From the cell containing the given text, extract its center point as (X, Y) coordinate. 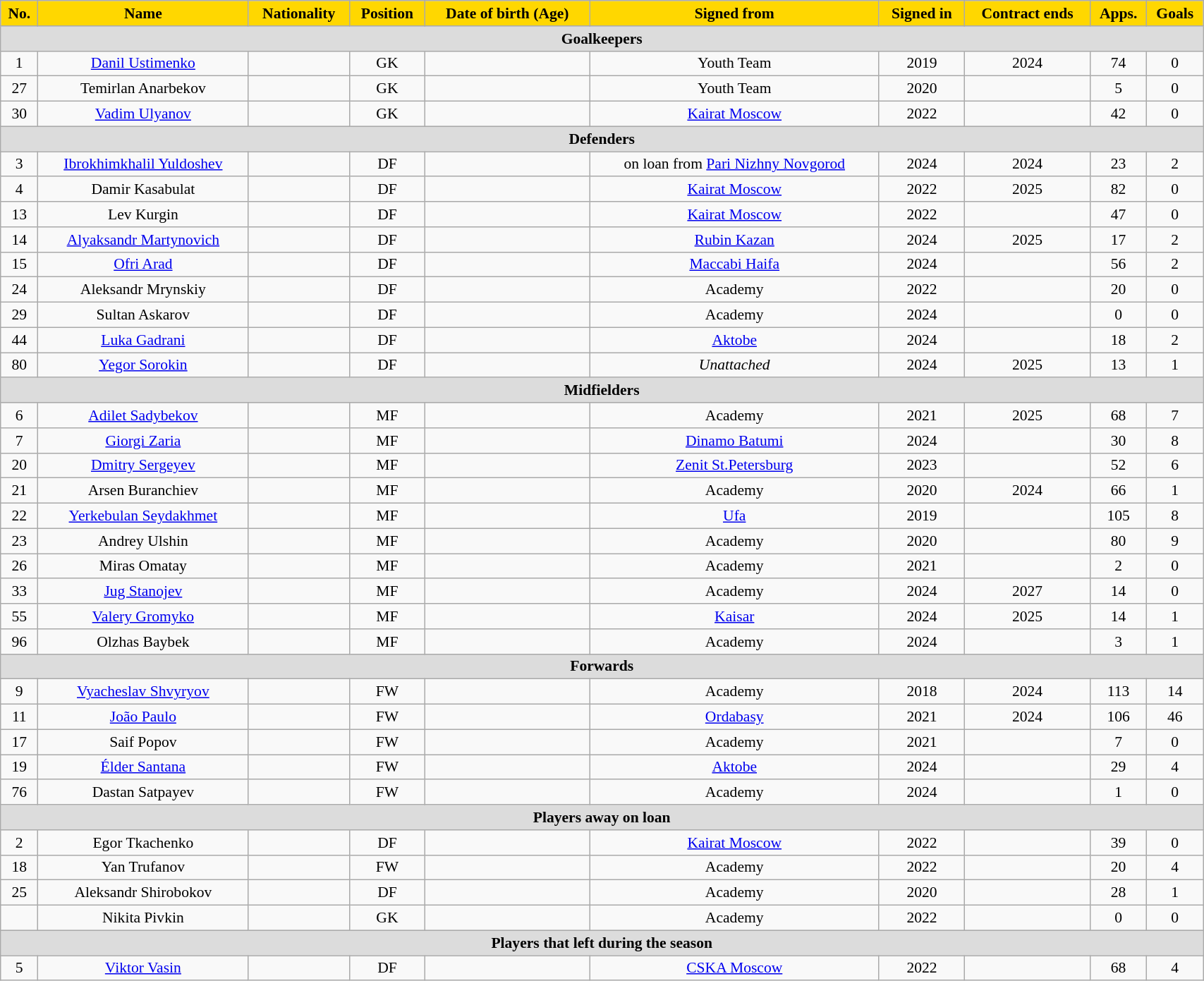
Signed from (734, 13)
Egor Tkachenko (143, 843)
Ufa (734, 516)
Dmitry Sergeyev (143, 465)
Olzhas Baybek (143, 642)
Apps. (1118, 13)
Ofri Arad (143, 264)
Jug Stanojev (143, 592)
Yerkebulan Seydakhmet (143, 516)
Lev Kurgin (143, 214)
Saif Popov (143, 742)
2018 (922, 692)
Alyaksandr Martynovich (143, 240)
Aleksandr Shirobokov (143, 893)
27 (20, 89)
Ordabasy (734, 717)
Vadim Ulyanov (143, 114)
Dastan Satpayev (143, 793)
on loan from Pari Nizhny Novgorod (734, 164)
Defenders (602, 139)
19 (20, 767)
CSKA Moscow (734, 968)
Arsen Buranchiev (143, 491)
Adilet Sadybekov (143, 415)
76 (20, 793)
Viktor Vasin (143, 968)
Kaisar (734, 616)
47 (1118, 214)
55 (20, 616)
Miras Omatay (143, 566)
Aleksandr Mrynskiy (143, 290)
22 (20, 516)
Sultan Askarov (143, 315)
Yan Trufanov (143, 867)
Valery Gromyko (143, 616)
52 (1118, 465)
25 (20, 893)
Name (143, 13)
Élder Santana (143, 767)
2023 (922, 465)
82 (1118, 190)
28 (1118, 893)
113 (1118, 692)
Players away on loan (602, 817)
39 (1118, 843)
Maccabi Haifa (734, 264)
74 (1118, 63)
Goalkeepers (602, 39)
Rubin Kazan (734, 240)
21 (20, 491)
42 (1118, 114)
Forwards (602, 666)
105 (1118, 516)
Danil Ustimenko (143, 63)
Luka Gadrani (143, 340)
Nikita Pivkin (143, 918)
11 (20, 717)
Position (387, 13)
No. (20, 13)
Goals (1175, 13)
56 (1118, 264)
96 (20, 642)
Dinamo Batumi (734, 441)
Signed in (922, 13)
15 (20, 264)
Contract ends (1028, 13)
Zenit St.Petersburg (734, 465)
44 (20, 340)
33 (20, 592)
Midfielders (602, 391)
26 (20, 566)
106 (1118, 717)
46 (1175, 717)
Nationality (299, 13)
24 (20, 290)
Temirlan Anarbekov (143, 89)
João Paulo (143, 717)
Andrey Ulshin (143, 541)
Date of birth (Age) (507, 13)
Unattached (734, 365)
2027 (1028, 592)
Yegor Sorokin (143, 365)
Giorgi Zaria (143, 441)
Ibrokhimkhalil Yuldoshev (143, 164)
Players that left during the season (602, 943)
66 (1118, 491)
Damir Kasabulat (143, 190)
Vyacheslav Shvyryov (143, 692)
